Output the (x, y) coordinate of the center of the cell containing the given text.  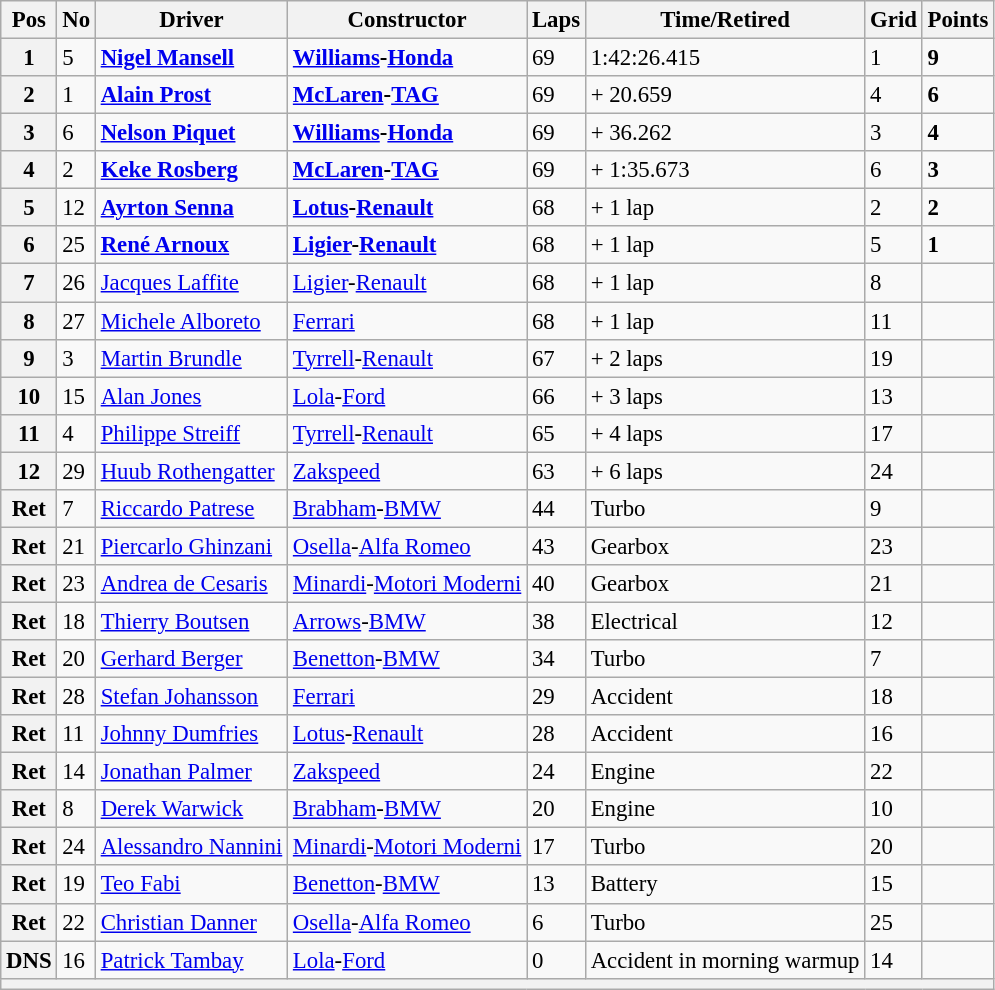
Derek Warwick (191, 809)
Alan Jones (191, 396)
Constructor (408, 20)
No (76, 20)
Patrick Tambay (191, 960)
Keke Rosberg (191, 170)
Laps (556, 20)
Alessandro Nannini (191, 847)
Time/Retired (724, 20)
Jacques Laffite (191, 283)
Ayrton Senna (191, 208)
26 (76, 283)
+ 2 laps (724, 358)
Grid (894, 20)
Arrows-BMW (408, 621)
Huub Rothengatter (191, 471)
Martin Brundle (191, 358)
Riccardo Patrese (191, 509)
Nelson Piquet (191, 133)
Alain Prost (191, 95)
+ 20.659 (724, 95)
René Arnoux (191, 245)
Driver (191, 20)
Philippe Streiff (191, 433)
Andrea de Cesaris (191, 584)
34 (556, 659)
Teo Fabi (191, 885)
27 (76, 321)
Pos (29, 20)
Gerhard Berger (191, 659)
0 (556, 960)
Christian Danner (191, 922)
Piercarlo Ghinzani (191, 546)
+ 6 laps (724, 471)
Thierry Boutsen (191, 621)
66 (556, 396)
Accident in morning warmup (724, 960)
+ 4 laps (724, 433)
DNS (29, 960)
Stefan Johansson (191, 697)
+ 3 laps (724, 396)
Jonathan Palmer (191, 772)
Johnny Dumfries (191, 734)
67 (556, 358)
+ 36.262 (724, 133)
38 (556, 621)
63 (556, 471)
+ 1:35.673 (724, 170)
1:42:26.415 (724, 58)
44 (556, 509)
Points (958, 20)
65 (556, 433)
43 (556, 546)
Battery (724, 885)
40 (556, 584)
Electrical (724, 621)
Michele Alboreto (191, 321)
Nigel Mansell (191, 58)
